Detect which cell encompasses the target text, then output its [x, y] center coordinate. 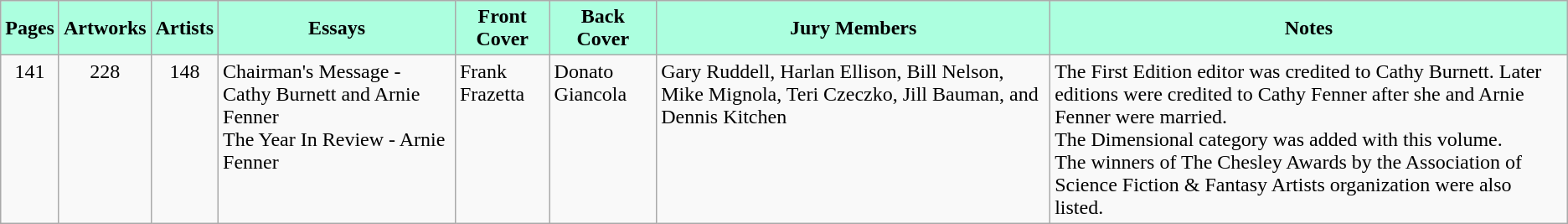
Frank Frazetta [503, 139]
Notes [1309, 29]
Artists [184, 29]
Donato Giancola [603, 139]
Artworks [105, 29]
Gary Ruddell, Harlan Ellison, Bill Nelson, Mike Mignola, Teri Czeczko, Jill Bauman, and Dennis Kitchen [854, 139]
Pages [30, 29]
Front Cover [503, 29]
Chairman's Message - Cathy Burnett and Arnie FennerThe Year In Review - Arnie Fenner [337, 139]
141 [30, 139]
Essays [337, 29]
Back Cover [603, 29]
Jury Members [854, 29]
228 [105, 139]
148 [184, 139]
